Capture the cell that displays the provided text and extract its [X, Y] central coordinate. 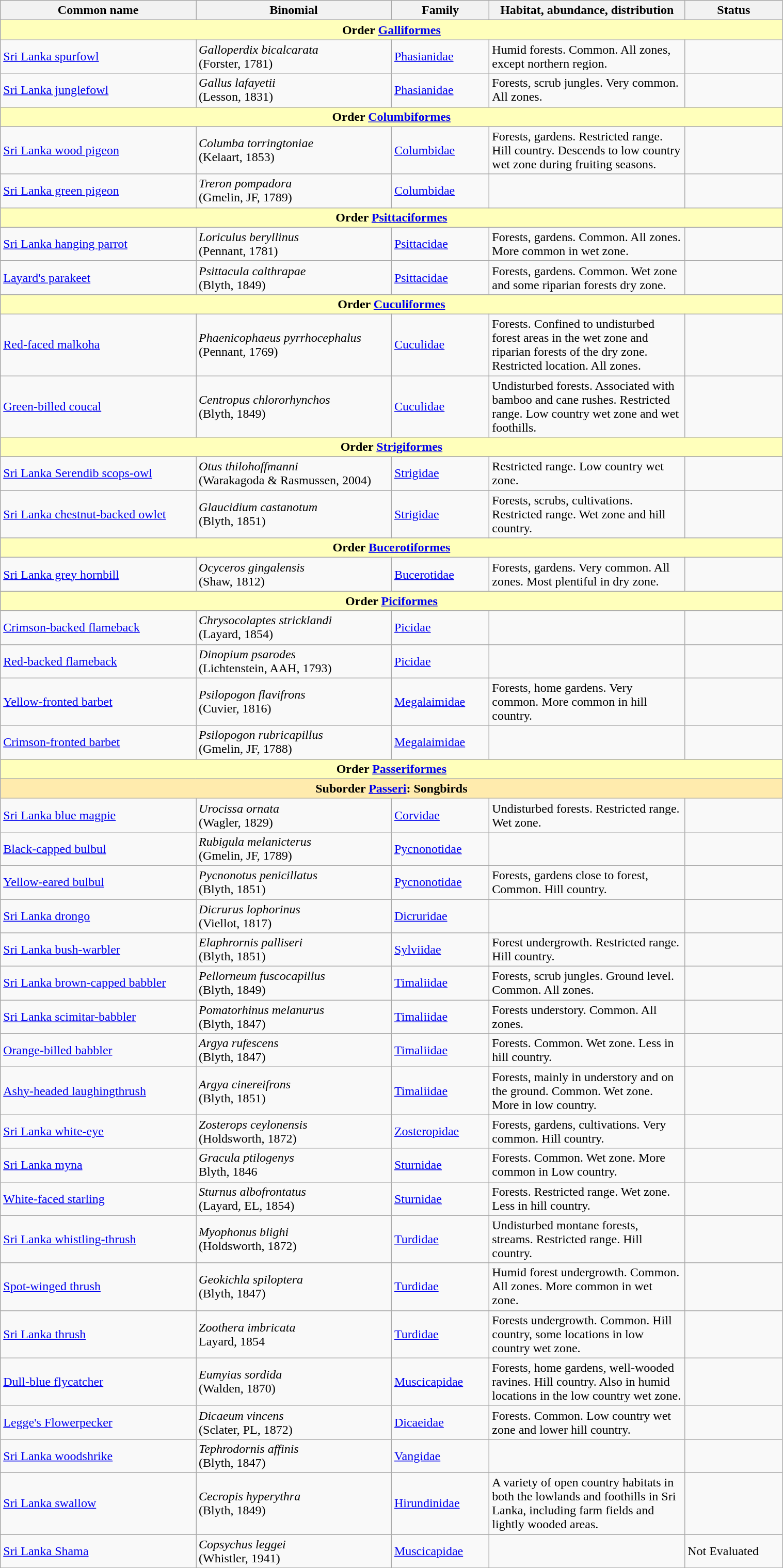
Dicruridae [440, 916]
Sri Lanka wood pigeon [98, 150]
Sri Lanka scimitar-babbler [98, 1017]
Sri Lanka spurfowl [98, 57]
Forests, gardens, cultivations. Very common. Hill country. [587, 1132]
Dicaeum vincens(Sclater, PL, 1872) [294, 1422]
Habitat, abundance, distribution [587, 10]
Copsychus leggei(Whistler, 1941) [294, 1551]
Forests. Common. Wet zone. More common in Low country. [587, 1165]
Forests, gardens. Common. Wet zone and some riparian forests dry zone. [587, 278]
Binomial [294, 10]
Ocyceros gingalensis(Shaw, 1812) [294, 574]
Gallus lafayetii(Lesson, 1831) [294, 90]
Hirundinidae [440, 1503]
Layard's parakeet [98, 278]
Forests, scrub jungles. Very common. All zones. [587, 90]
Dinopium psarodes(Lichtenstein, AAH, 1793) [294, 661]
Order Passeriformes [391, 769]
Dull-blue flycatcher [98, 1382]
Forests, scrub jungles. Ground level. Common. All zones. [587, 983]
Forests, gardens. Very common. All zones. Most plentiful in dry zone. [587, 574]
Dicrurus lophorinus(Viellot, 1817) [294, 916]
Red-backed flameback [98, 661]
Sri Lanka green pigeon [98, 191]
Sri Lanka Serendib scops-owl [98, 474]
Undisturbed forests. Restricted range. Wet zone. [587, 815]
Crimson-backed flameback [98, 628]
Gracula ptilogenysBlyth, 1846 [294, 1165]
Order Bucerotiformes [391, 548]
Humid forests. Common. All zones, except northern region. [587, 57]
Forests undergrowth. Common. Hill country, some locations in low country wet zone. [587, 1334]
Cecropis hyperythra(Blyth, 1849) [294, 1503]
Forests, gardens. Common. All zones. More common in wet zone. [587, 244]
Yellow-fronted barbet [98, 702]
Status [734, 10]
Geokichla spiloptera(Blyth, 1847) [294, 1287]
Forests, scrubs, cultivations. Restricted range. Wet zone and hill country. [587, 514]
Forest undergrowth. Restricted range. Hill country. [587, 950]
Green-billed coucal [98, 407]
Centropus chlororhynchos(Blyth, 1849) [294, 407]
Legge's Flowerpecker [98, 1422]
Sri Lanka chestnut-backed owlet [98, 514]
Dicaeidae [440, 1422]
Psilopogon rubricapillus(Gmelin, JF, 1788) [294, 742]
Sri Lanka bush-warbler [98, 950]
Forests, gardens. Restricted range. Hill country. Descends to low country wet zone during fruiting seasons. [587, 150]
Forests. Common. Wet zone. Less in hill country. [587, 1050]
Pellorneum fuscocapillus(Blyth, 1849) [294, 983]
Order Strigiformes [391, 447]
Yellow-eared bulbul [98, 882]
Galloperdix bicalcarata(Forster, 1781) [294, 57]
Forests, home gardens, well-wooded ravines. Hill country. Also in humid locations in the low country wet zone. [587, 1382]
Chrysocolaptes stricklandi(Layard, 1854) [294, 628]
Order Psittaciformes [391, 217]
Sri Lanka blue magpie [98, 815]
Not Evaluated [734, 1551]
Forests understory. Common. All zones. [587, 1017]
Sri Lanka thrush [98, 1334]
Forests. Common. Low country wet zone and lower hill country. [587, 1422]
Crimson-fronted barbet [98, 742]
Loriculus beryllinus(Pennant, 1781) [294, 244]
Forests, mainly in understory and on the ground. Common. Wet zone. More in low country. [587, 1091]
Sri Lanka grey hornbill [98, 574]
Red-faced malkoha [98, 345]
Order Cuculiformes [391, 304]
White-faced starling [98, 1199]
Humid forest undergrowth. Common. All zones. More common in wet zone. [587, 1287]
Black-capped bulbul [98, 849]
Psilopogon flavifrons(Cuvier, 1816) [294, 702]
Order Piciformes [391, 601]
Zosterops ceylonensis(Holdsworth, 1872) [294, 1132]
Vangidae [440, 1456]
Glaucidium castanotum(Blyth, 1851) [294, 514]
Sri Lanka swallow [98, 1503]
Argya rufescens(Blyth, 1847) [294, 1050]
Rubigula melanicterus(Gmelin, JF, 1789) [294, 849]
Sri Lanka drongo [98, 916]
Forests, gardens close to forest, Common. Hill country. [587, 882]
Sri Lanka woodshrike [98, 1456]
Forests. Confined to undisturbed forest areas in the wet zone and riparian forests of the dry zone. Restricted location. All zones. [587, 345]
Sri Lanka white-eye [98, 1132]
Ashy-headed laughingthrush [98, 1091]
Orange-billed babbler [98, 1050]
Columba torringtoniae(Kelaart, 1853) [294, 150]
Suborder Passeri: Songbirds [391, 788]
Zoothera imbricataLayard, 1854 [294, 1334]
Pycnonotus penicillatus(Blyth, 1851) [294, 882]
Argya cinereifrons(Blyth, 1851) [294, 1091]
Sri Lanka junglefowl [98, 90]
Forests. Restricted range. Wet zone. Less in hill country. [587, 1199]
Myophonus blighi(Holdsworth, 1872) [294, 1239]
Urocissa ornata(Wagler, 1829) [294, 815]
Sri Lanka brown-capped babbler [98, 983]
Order Galliformes [391, 30]
Family [440, 10]
Phaenicophaeus pyrrhocephalus(Pennant, 1769) [294, 345]
Order Columbiformes [391, 117]
Eumyias sordida(Walden, 1870) [294, 1382]
Sri Lanka Shama [98, 1551]
Sturnus albofrontatus(Layard, EL, 1854) [294, 1199]
Zosteropidae [440, 1132]
Forests, home gardens. Very common. More common in hill country. [587, 702]
Undisturbed montane forests, streams. Restricted range. Hill country. [587, 1239]
Treron pompadora(Gmelin, JF, 1789) [294, 191]
Sri Lanka hanging parrot [98, 244]
Spot-winged thrush [98, 1287]
Bucerotidae [440, 574]
Sri Lanka myna [98, 1165]
Otus thilohoffmanni(Warakagoda & Rasmussen, 2004) [294, 474]
Psittacula calthrapae(Blyth, 1849) [294, 278]
Undisturbed forests. Associated with bamboo and cane rushes. Restricted range. Low country wet zone and wet foothills. [587, 407]
Corvidae [440, 815]
Common name [98, 10]
Tephrodornis affinis(Blyth, 1847) [294, 1456]
Restricted range. Low country wet zone. [587, 474]
Sri Lanka whistling-thrush [98, 1239]
Elaphrornis palliseri(Blyth, 1851) [294, 950]
A variety of open country habitats in both the lowlands and foothills in Sri Lanka, including farm fields and lightly wooded areas. [587, 1503]
Pomatorhinus melanurus(Blyth, 1847) [294, 1017]
Sylviidae [440, 950]
